Return the [x, y] coordinate for the center point of the cell that contains the specified text.  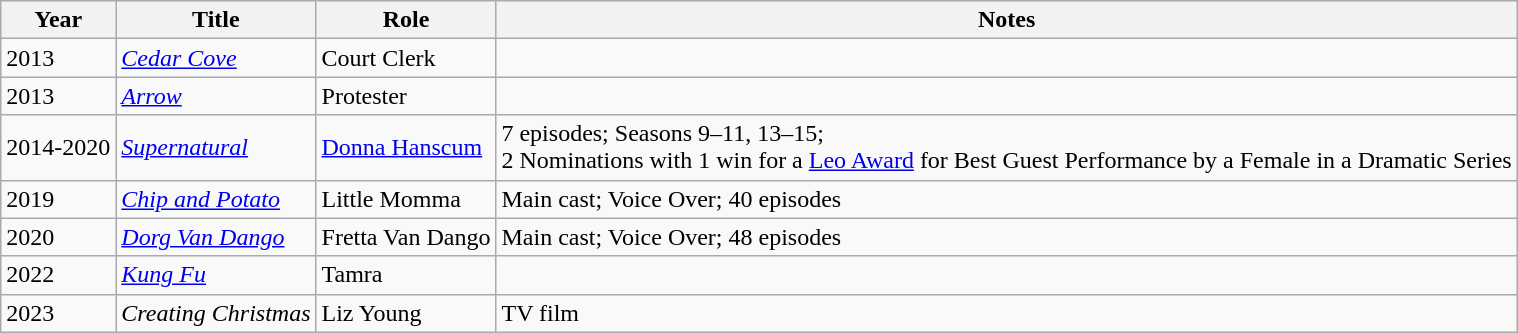
Year [58, 20]
Little Momma [406, 199]
2022 [58, 275]
Role [406, 20]
Dorg Van Dango [216, 237]
Protester [406, 96]
Title [216, 20]
Cedar Cove [216, 58]
Donna Hanscum [406, 148]
Main cast; Voice Over; 40 episodes [1006, 199]
Liz Young [406, 313]
2023 [58, 313]
Kung Fu [216, 275]
Main cast; Voice Over; 48 episodes [1006, 237]
Supernatural [216, 148]
2019 [58, 199]
Chip and Potato [216, 199]
Arrow [216, 96]
Tamra [406, 275]
7 episodes; Seasons 9–11, 13–15;2 Nominations with 1 win for a Leo Award for Best Guest Performance by a Female in a Dramatic Series [1006, 148]
Notes [1006, 20]
Court Clerk [406, 58]
Fretta Van Dango [406, 237]
2020 [58, 237]
2014-2020 [58, 148]
TV film [1006, 313]
Creating Christmas [216, 313]
